Extract the [x, y] coordinate from the center of the cell holding the provided text.  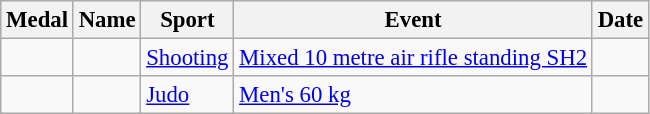
Mixed 10 metre air rifle standing SH2 [414, 58]
Sport [188, 20]
Medal [38, 20]
Shooting [188, 58]
Date [620, 20]
Judo [188, 95]
Name [107, 20]
Event [414, 20]
Men's 60 kg [414, 95]
